From the cell containing the given text, extract its center point as (x, y) coordinate. 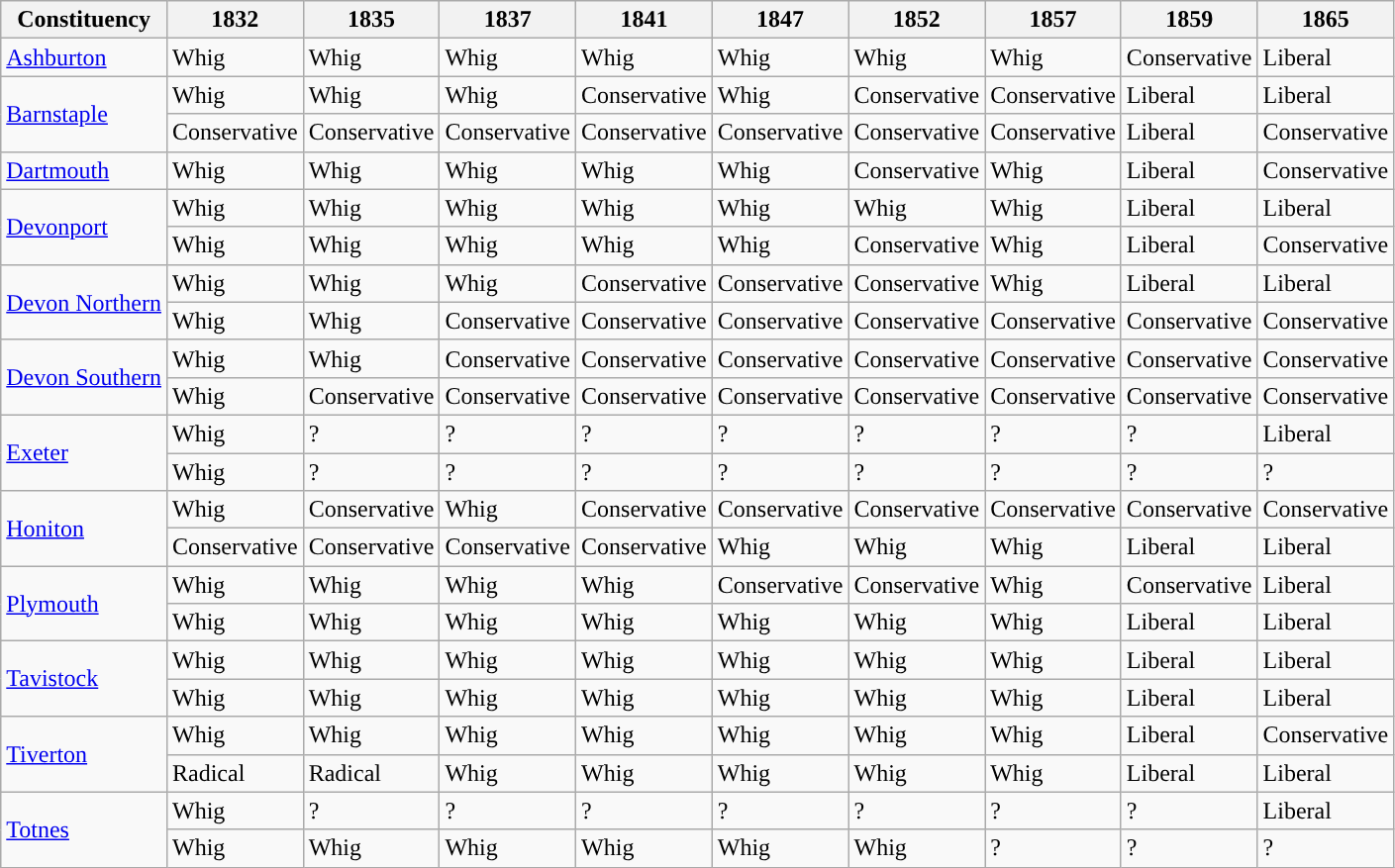
1832 (235, 20)
Ashburton (84, 57)
1835 (371, 20)
Plymouth (84, 604)
1865 (1326, 20)
1852 (917, 20)
Devon Southern (84, 377)
1847 (780, 20)
Dartmouth (84, 170)
Exeter (84, 452)
Tavistock (84, 679)
1837 (508, 20)
Devon Northern (84, 302)
Barnstaple (84, 114)
1841 (645, 20)
Honiton (84, 529)
Devonport (84, 227)
Totnes (84, 829)
Constituency (84, 20)
Tiverton (84, 754)
1857 (1053, 20)
1859 (1189, 20)
